Search for the cell housing the specified text and yield its (X, Y) center coordinate. 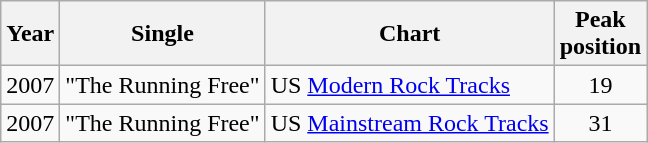
US Mainstream Rock Tracks (410, 123)
19 (600, 85)
Single (162, 34)
Year (30, 34)
Peakposition (600, 34)
31 (600, 123)
US Modern Rock Tracks (410, 85)
Chart (410, 34)
